Find where the given text appears and provide that cell's center as (X, Y) coordinate. 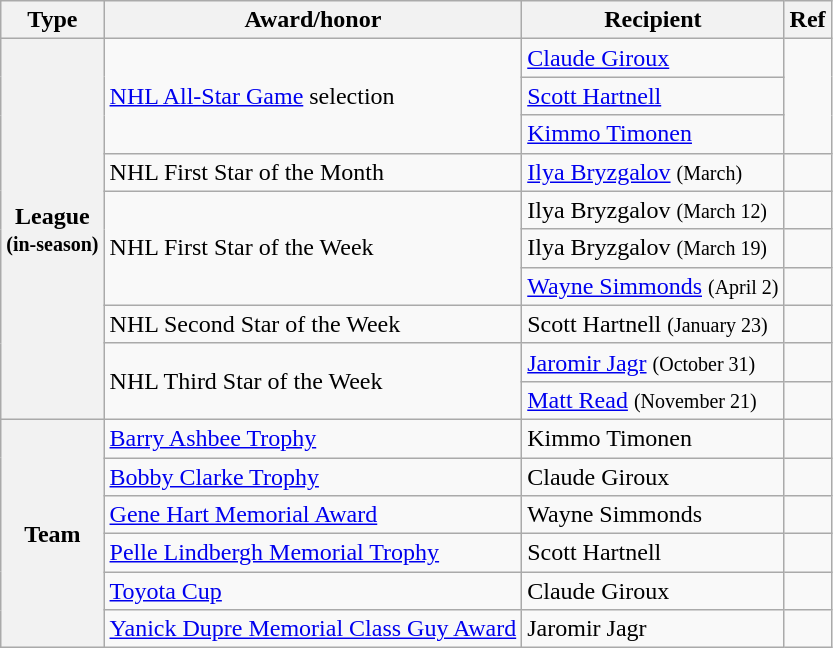
Toyota Cup (313, 591)
Ilya Bryzgalov (March 12) (653, 210)
Type (52, 20)
Wayne Simmonds (653, 515)
Gene Hart Memorial Award (313, 515)
Jaromir Jagr (653, 629)
Matt Read (November 21) (653, 400)
Scott Hartnell (January 23) (653, 324)
NHL Third Star of the Week (313, 381)
Jaromir Jagr (October 31) (653, 362)
Wayne Simmonds (April 2) (653, 286)
Team (52, 533)
NHL First Star of the Week (313, 248)
Ilya Bryzgalov (March) (653, 172)
Award/honor (313, 20)
NHL First Star of the Month (313, 172)
Ref (808, 20)
NHL Second Star of the Week (313, 324)
Recipient (653, 20)
NHL All-Star Game selection (313, 96)
Pelle Lindbergh Memorial Trophy (313, 553)
Ilya Bryzgalov (March 19) (653, 248)
Bobby Clarke Trophy (313, 477)
League(in-season) (52, 230)
Yanick Dupre Memorial Class Guy Award (313, 629)
Barry Ashbee Trophy (313, 438)
